Provide the (X, Y) coordinate of the cell's center where the given text is located.  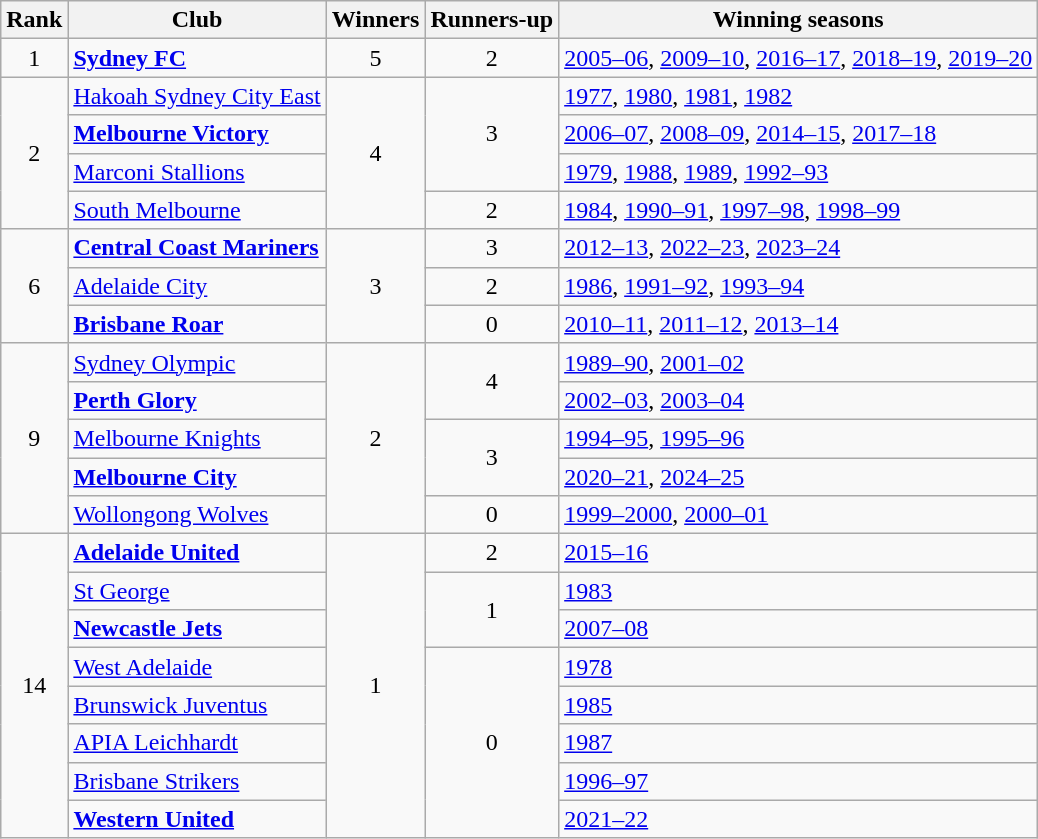
Adelaide City (197, 286)
Sydney FC (197, 58)
1996–97 (798, 781)
Winners (376, 20)
2006–07, 2008–09, 2014–15, 2017–18 (798, 134)
1984, 1990–91, 1997–98, 1998–99 (798, 210)
1985 (798, 705)
5 (376, 58)
6 (34, 286)
Melbourne Victory (197, 134)
2010–11, 2011–12, 2013–14 (798, 324)
Hakoah Sydney City East (197, 96)
Brisbane Strikers (197, 781)
1978 (798, 667)
2020–21, 2024–25 (798, 477)
Melbourne Knights (197, 438)
1989–90, 2001–02 (798, 362)
Sydney Olympic (197, 362)
Club (197, 20)
Perth Glory (197, 400)
2012–13, 2022–23, 2023–24 (798, 248)
West Adelaide (197, 667)
South Melbourne (197, 210)
Central Coast Mariners (197, 248)
Wollongong Wolves (197, 515)
Rank (34, 20)
APIA Leichhardt (197, 743)
1979, 1988, 1989, 1992–93 (798, 172)
1994–95, 1995–96 (798, 438)
1983 (798, 591)
1999–2000, 2000–01 (798, 515)
2005–06, 2009–10, 2016–17, 2018–19, 2019–20 (798, 58)
St George (197, 591)
Runners-up (492, 20)
1986, 1991–92, 1993–94 (798, 286)
Newcastle Jets (197, 629)
9 (34, 438)
Adelaide United (197, 553)
14 (34, 686)
2015–16 (798, 553)
2002–03, 2003–04 (798, 400)
2021–22 (798, 819)
Marconi Stallions (197, 172)
2007–08 (798, 629)
Brisbane Roar (197, 324)
Winning seasons (798, 20)
1977, 1980, 1981, 1982 (798, 96)
Melbourne City (197, 477)
Western United (197, 819)
1987 (798, 743)
Brunswick Juventus (197, 705)
